Detect which cell encompasses the target text, then output its (x, y) center coordinate. 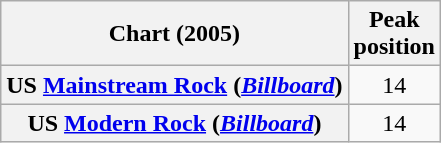
Chart (2005) (174, 34)
US Mainstream Rock (Billboard) (174, 85)
Peakposition (394, 34)
US Modern Rock (Billboard) (174, 123)
